Output the (x, y) coordinate of the center of the cell containing the given text.  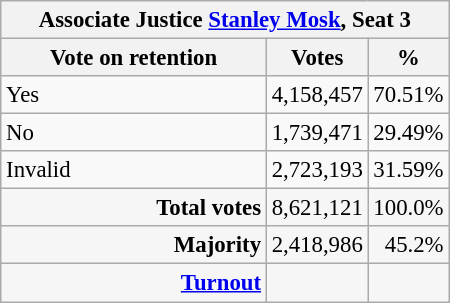
% (408, 58)
Associate Justice Stanley Mosk, Seat 3 (225, 20)
Votes (317, 58)
45.2% (408, 245)
2,418,986 (317, 245)
Yes (134, 95)
100.0% (408, 208)
4,158,457 (317, 95)
29.49% (408, 133)
Invalid (134, 170)
70.51% (408, 95)
Turnout (134, 283)
1,739,471 (317, 133)
No (134, 133)
Majority (134, 245)
Vote on retention (134, 58)
Total votes (134, 208)
2,723,193 (317, 170)
31.59% (408, 170)
8,621,121 (317, 208)
